Identify which cell holds the provided text, then report its [X, Y] central coordinate. 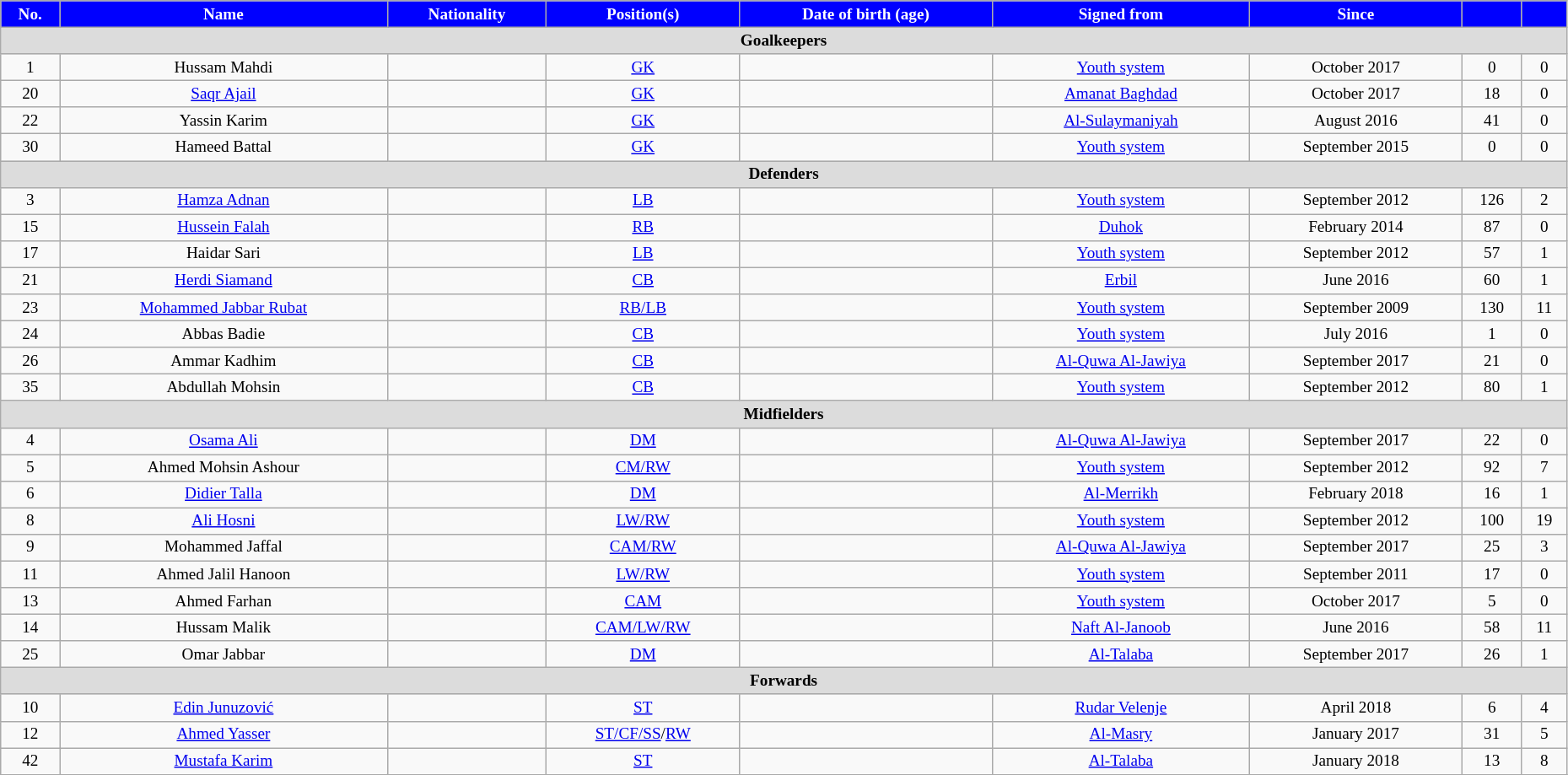
Hussam Mahdi [224, 67]
31 [1491, 735]
Al-Sulaymaniyah [1120, 121]
35 [30, 388]
Goalkeepers [784, 40]
2 [1544, 201]
14 [30, 627]
Herdi Siamand [224, 281]
Ahmed Yasser [224, 735]
CAM [643, 601]
Mohammed Jaffal [224, 547]
January 2017 [1356, 735]
Abdullah Mohsin [224, 388]
19 [1544, 521]
130 [1491, 308]
Date of birth (age) [865, 14]
9 [30, 547]
Yassin Karim [224, 121]
Mohammed Jabbar Rubat [224, 308]
September 2015 [1356, 148]
92 [1491, 467]
CAM/LW/RW [643, 627]
July 2016 [1356, 334]
16 [1491, 494]
Edin Junuzović [224, 708]
RB [643, 228]
Hussam Malik [224, 627]
RB/LB [643, 308]
Ahmed Mohsin Ashour [224, 467]
41 [1491, 121]
Hamza Adnan [224, 201]
20 [30, 94]
Since [1356, 14]
Position(s) [643, 14]
Didier Talla [224, 494]
Forwards [784, 681]
80 [1491, 388]
August 2016 [1356, 121]
Signed from [1120, 14]
CAM/RW [643, 547]
Naft Al-Janoob [1120, 627]
Hameed Battal [224, 148]
Amanat Baghdad [1120, 94]
January 2018 [1356, 761]
126 [1491, 201]
ST/CF/SS/RW [643, 735]
42 [30, 761]
7 [1544, 467]
58 [1491, 627]
April 2018 [1356, 708]
24 [30, 334]
Ahmed Jalil Hanoon [224, 574]
Duhok [1120, 228]
12 [30, 735]
18 [1491, 94]
10 [30, 708]
February 2018 [1356, 494]
60 [1491, 281]
30 [30, 148]
15 [30, 228]
57 [1491, 254]
Haidar Sari [224, 254]
23 [30, 308]
CM/RW [643, 467]
Ahmed Farhan [224, 601]
Abbas Badie [224, 334]
100 [1491, 521]
Defenders [784, 174]
Ammar Kadhim [224, 361]
Mustafa Karim [224, 761]
No. [30, 14]
Ali Hosni [224, 521]
Al-Merrikh [1120, 494]
Nationality [467, 14]
Hussein Falah [224, 228]
September 2009 [1356, 308]
Erbil [1120, 281]
Al-Masry [1120, 735]
Name [224, 14]
September 2011 [1356, 574]
Saqr Ajail [224, 94]
87 [1491, 228]
February 2014 [1356, 228]
Omar Jabbar [224, 654]
Rudar Velenje [1120, 708]
Midfielders [784, 414]
Osama Ali [224, 441]
